Scan for the cell matching the given text and deliver its [x, y] coordinate at center. 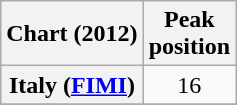
Chart (2012) [72, 34]
16 [189, 85]
Peakposition [189, 34]
Italy (FIMI) [72, 85]
